Return the (X, Y) coordinate for the center point of the cell that contains the specified text.  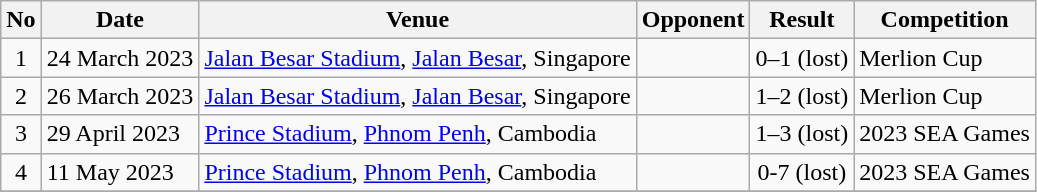
1 (21, 58)
No (21, 20)
Competition (945, 20)
11 May 2023 (120, 172)
0-7 (lost) (802, 172)
2 (21, 96)
1–3 (lost) (802, 134)
Venue (418, 20)
29 April 2023 (120, 134)
Result (802, 20)
0–1 (lost) (802, 58)
4 (21, 172)
26 March 2023 (120, 96)
1–2 (lost) (802, 96)
Date (120, 20)
24 March 2023 (120, 58)
Opponent (693, 20)
3 (21, 134)
